Determine the [x, y] coordinate at the center of the cell enclosing the given text.  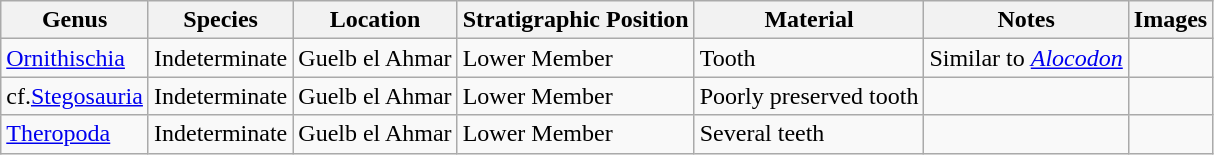
cf.Stegosauria [75, 96]
Similar to Alocodon [1026, 58]
Ornithischia [75, 58]
Notes [1026, 20]
Stratigraphic Position [576, 20]
Genus [75, 20]
Material [809, 20]
Poorly preserved tooth [809, 96]
Images [1170, 20]
Several teeth [809, 134]
Tooth [809, 58]
Location [375, 20]
Species [220, 20]
Theropoda [75, 134]
